Provide the [x, y] coordinate of the cell's center where the given text is located.  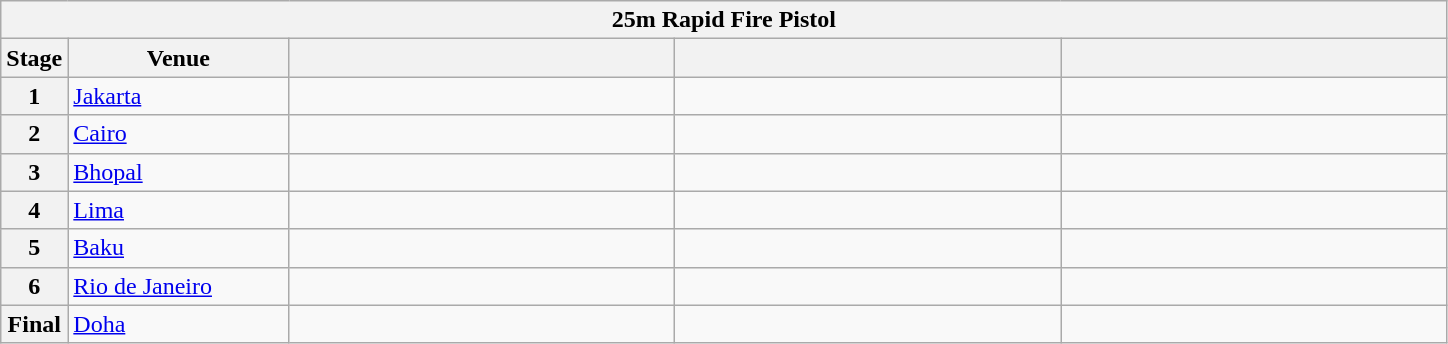
6 [34, 286]
Doha [178, 324]
Venue [178, 58]
Bhopal [178, 172]
25m Rapid Fire Pistol [724, 20]
2 [34, 134]
4 [34, 210]
Jakarta [178, 96]
Cairo [178, 134]
5 [34, 248]
1 [34, 96]
Stage [34, 58]
3 [34, 172]
Final [34, 324]
Baku [178, 248]
Lima [178, 210]
Rio de Janeiro [178, 286]
